Output the (x, y) coordinate of the center of the cell containing the given text.  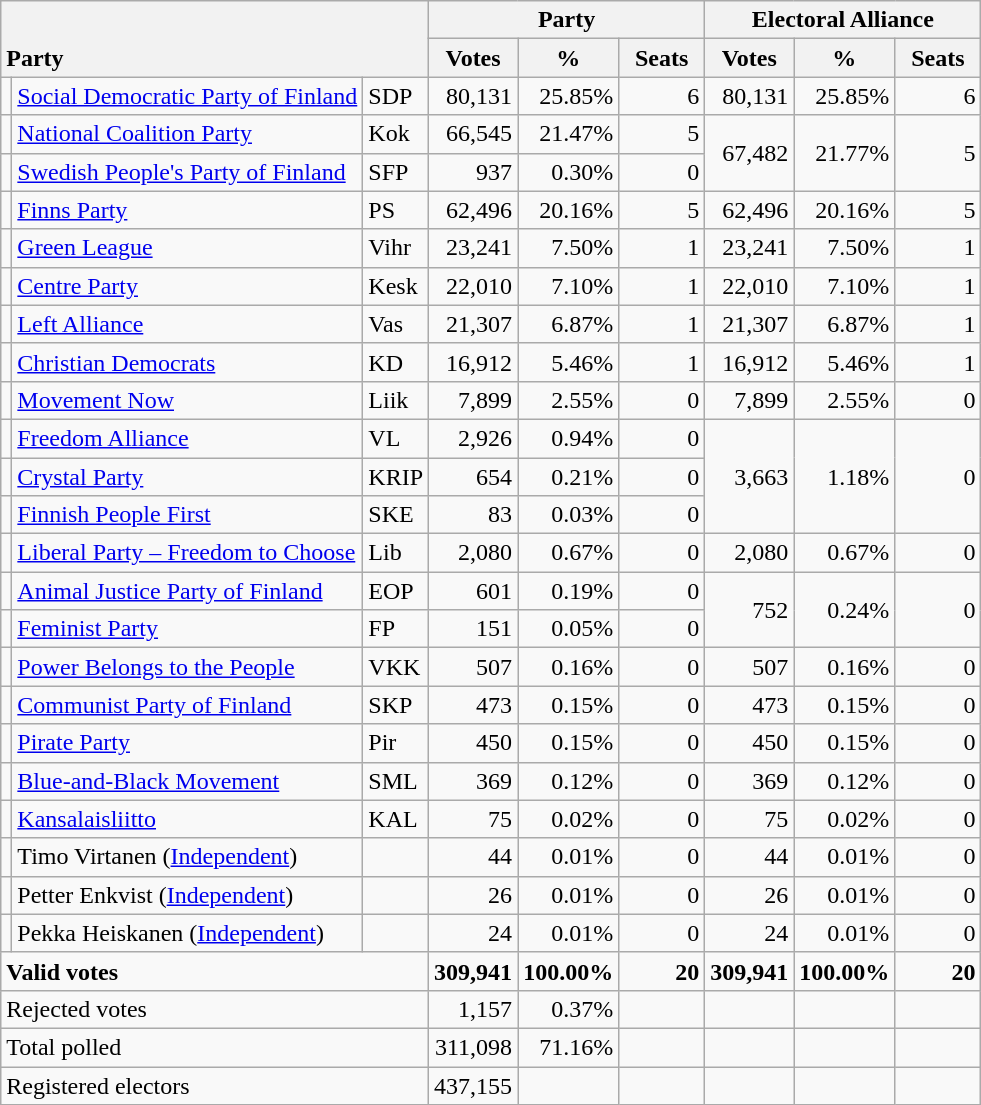
Valid votes (215, 971)
21.47% (568, 134)
Vas (396, 324)
SML (396, 781)
FP (396, 629)
21.77% (844, 153)
SDP (396, 96)
601 (474, 591)
KD (396, 362)
Kok (396, 134)
Petter Enkvist (Independent) (188, 895)
311,098 (474, 1047)
Finnish People First (188, 515)
752 (750, 610)
Pekka Heiskanen (Independent) (188, 933)
437,155 (474, 1085)
EOP (396, 591)
Total polled (215, 1047)
Blue-and-Black Movement (188, 781)
Centre Party (188, 286)
KRIP (396, 477)
Finns Party (188, 210)
0.21% (568, 477)
67,482 (750, 153)
66,545 (474, 134)
SKP (396, 705)
National Coalition Party (188, 134)
Communist Party of Finland (188, 705)
Animal Justice Party of Finland (188, 591)
0.30% (568, 172)
0.94% (568, 438)
SFP (396, 172)
0.19% (568, 591)
Kesk (396, 286)
Social Democratic Party of Finland (188, 96)
VKK (396, 667)
2,926 (474, 438)
Feminist Party (188, 629)
SKE (396, 515)
Pirate Party (188, 743)
Christian Democrats (188, 362)
Liik (396, 400)
Swedish People's Party of Finland (188, 172)
Lib (396, 553)
VL (396, 438)
Pir (396, 743)
Vihr (396, 248)
1.18% (844, 476)
KAL (396, 819)
0.05% (568, 629)
PS (396, 210)
0.24% (844, 610)
0.37% (568, 1009)
937 (474, 172)
Kansalaisliitto (188, 819)
Left Alliance (188, 324)
Timo Virtanen (Independent) (188, 857)
Electoral Alliance (843, 20)
0.03% (568, 515)
Crystal Party (188, 477)
Liberal Party – Freedom to Choose (188, 553)
Movement Now (188, 400)
1,157 (474, 1009)
151 (474, 629)
Freedom Alliance (188, 438)
654 (474, 477)
3,663 (750, 476)
Green League (188, 248)
Power Belongs to the People (188, 667)
71.16% (568, 1047)
83 (474, 515)
Rejected votes (215, 1009)
Registered electors (215, 1085)
